Pinpoint the cell where the given text exists, returning its [x, y] midpoint coordinate. 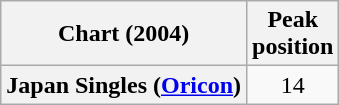
Japan Singles (Oricon) [124, 85]
14 [293, 85]
Peakposition [293, 34]
Chart (2004) [124, 34]
